Return the [x, y] coordinate for the center point of the cell that contains the specified text.  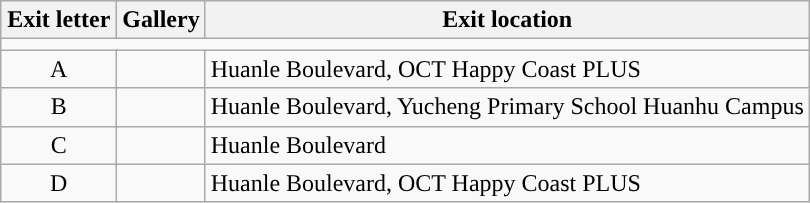
Exit letter [59, 20]
Gallery [161, 20]
Exit location [507, 20]
D [59, 183]
Huanle Boulevard, Yucheng Primary School Huanhu Campus [507, 107]
Huanle Boulevard [507, 145]
A [59, 69]
B [59, 107]
C [59, 145]
